Determine the (x, y) coordinate at the center of the cell enclosing the given text.  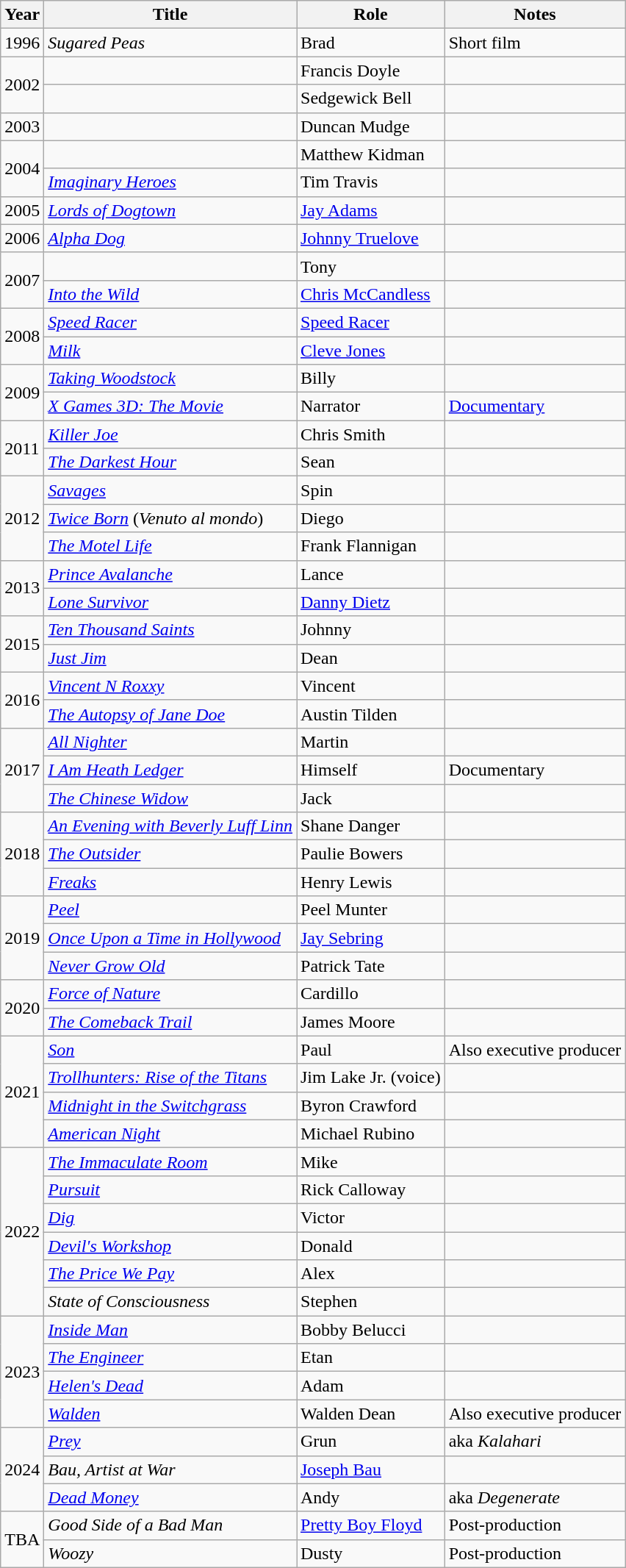
1996 (22, 43)
The Price We Pay (170, 1274)
2016 (22, 700)
2004 (22, 168)
Dean (371, 658)
Michael Rubino (371, 1134)
Midnight in the Switchgrass (170, 1106)
2009 (22, 393)
Savages (170, 490)
Son (170, 1050)
Jack (371, 798)
The Darkest Hour (170, 462)
Duncan Mudge (371, 126)
Bau, Artist at War (170, 1469)
Dead Money (170, 1497)
Paul (371, 1050)
Rick Calloway (371, 1189)
Killer Joe (170, 434)
All Nighter (170, 742)
Adam (371, 1386)
Stephen (371, 1302)
Role (371, 15)
Sugared Peas (170, 43)
Jay Adams (371, 210)
Joseph Bau (371, 1469)
The Autopsy of Jane Doe (170, 714)
Sean (371, 462)
Etan (371, 1358)
Victor (371, 1217)
Walden Dean (371, 1414)
The Chinese Widow (170, 798)
2003 (22, 126)
Just Jim (170, 658)
Frank Flannigan (371, 546)
Force of Nature (170, 994)
Prey (170, 1442)
Prince Avalanche (170, 574)
Spin (371, 490)
Patrick Tate (371, 966)
2022 (22, 1231)
Trollhunters: Rise of the Titans (170, 1078)
Grun (371, 1442)
Year (22, 15)
Andy (371, 1497)
Cardillo (371, 994)
Lone Survivor (170, 602)
Taking Woodstock (170, 379)
The Outsider (170, 854)
2021 (22, 1092)
American Night (170, 1134)
Woozy (170, 1553)
2008 (22, 336)
2023 (22, 1372)
An Evening with Beverly Luff Linn (170, 826)
Francis Doyle (371, 71)
Once Upon a Time in Hollywood (170, 938)
I Am Heath Ledger (170, 770)
Imaginary Heroes (170, 182)
2011 (22, 448)
Johnny (371, 630)
Walden (170, 1414)
Tim Travis (371, 182)
aka Degenerate (535, 1497)
Jim Lake Jr. (voice) (371, 1078)
Vincent (371, 686)
The Motel Life (170, 546)
Never Grow Old (170, 966)
Twice Born (Venuto al mondo) (170, 518)
Dig (170, 1217)
The Comeback Trail (170, 1022)
2024 (22, 1469)
Pursuit (170, 1189)
2013 (22, 588)
Short film (535, 43)
Inside Man (170, 1330)
Byron Crawford (371, 1106)
Dusty (371, 1553)
Jay Sebring (371, 938)
Billy (371, 379)
Diego (371, 518)
2018 (22, 854)
Himself (371, 770)
Helen's Dead (170, 1386)
Peel Munter (371, 910)
Matthew Kidman (371, 154)
2006 (22, 238)
Johnny Truelove (371, 238)
Chris McCandless (371, 294)
Chris Smith (371, 434)
2012 (22, 518)
2002 (22, 85)
Devil's Workshop (170, 1246)
Into the Wild (170, 294)
Vincent N Roxxy (170, 686)
Alex (371, 1274)
Lords of Dogtown (170, 210)
Austin Tilden (371, 714)
2007 (22, 280)
2015 (22, 644)
Peel (170, 910)
Good Side of a Bad Man (170, 1525)
Cleve Jones (371, 351)
TBA (22, 1539)
aka Kalahari (535, 1442)
The Immaculate Room (170, 1161)
James Moore (371, 1022)
Shane Danger (371, 826)
Lance (371, 574)
Notes (535, 15)
Pretty Boy Floyd (371, 1525)
Milk (170, 351)
Freaks (170, 882)
2020 (22, 1008)
State of Consciousness (170, 1302)
The Engineer (170, 1358)
Henry Lewis (371, 882)
Sedgewick Bell (371, 99)
Mike (371, 1161)
Bobby Belucci (371, 1330)
Danny Dietz (371, 602)
Narrator (371, 407)
Donald (371, 1246)
Tony (371, 266)
Paulie Bowers (371, 854)
Brad (371, 43)
Alpha Dog (170, 238)
Ten Thousand Saints (170, 630)
Title (170, 15)
2017 (22, 770)
2019 (22, 938)
Martin (371, 742)
X Games 3D: The Movie (170, 407)
2005 (22, 210)
